Output the [X, Y] coordinate of the center of the cell containing the given text.  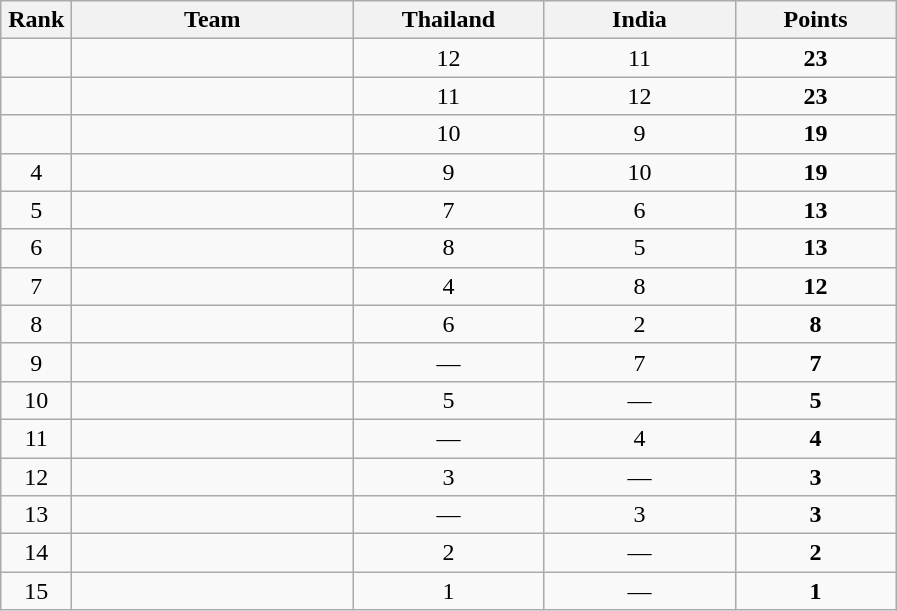
Thailand [448, 20]
India [640, 20]
Rank [36, 20]
15 [36, 591]
14 [36, 553]
Points [816, 20]
Team [212, 20]
